Capture the cell that displays the provided text and extract its (X, Y) central coordinate. 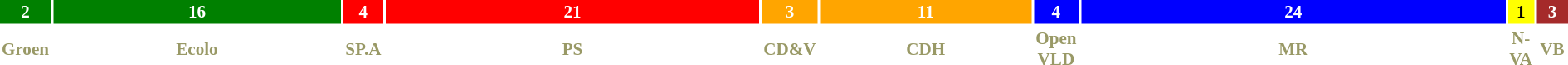
2 (25, 12)
1 (1522, 12)
16 (197, 12)
24 (1293, 12)
21 (572, 12)
11 (926, 12)
